Find where the given text appears and provide that cell's center as (x, y) coordinate. 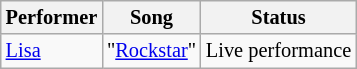
Live performance (278, 51)
Song (152, 17)
Performer (52, 17)
Lisa (52, 51)
"Rockstar" (152, 51)
Status (278, 17)
